Locate the cell with the specified text and output its [X, Y] center coordinate. 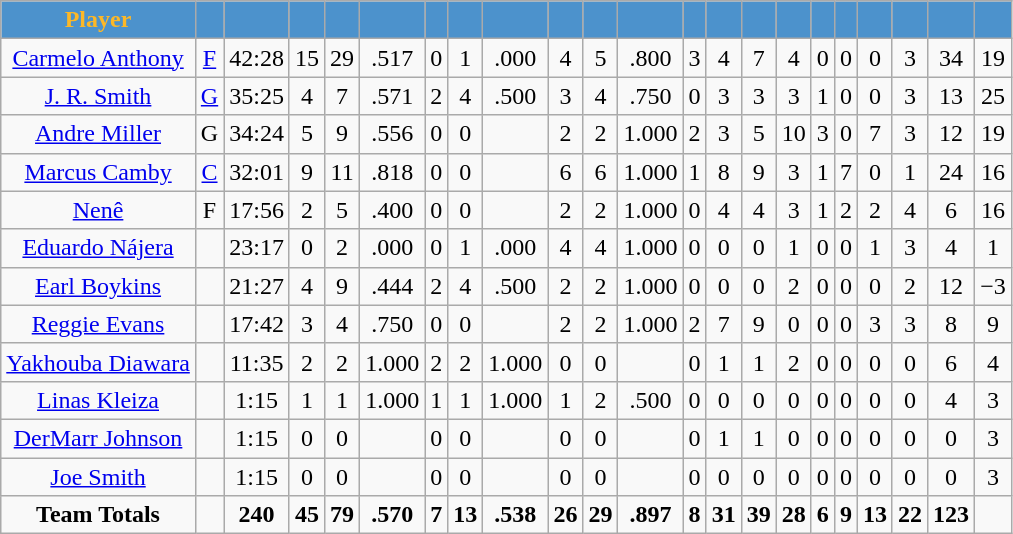
32:01 [257, 172]
34 [952, 58]
.570 [392, 515]
Carmelo Anthony [98, 58]
DerMarr Johnson [98, 438]
.556 [392, 134]
28 [794, 515]
.800 [650, 58]
22 [910, 515]
39 [758, 515]
35:25 [257, 96]
Team Totals [98, 515]
26 [566, 515]
23:17 [257, 248]
11:35 [257, 362]
42:28 [257, 58]
.897 [650, 515]
.444 [392, 286]
Joe Smith [98, 477]
10 [794, 134]
17:56 [257, 210]
21:27 [257, 286]
.571 [392, 96]
Linas Kleiza [98, 400]
C [209, 172]
Earl Boykins [98, 286]
34:24 [257, 134]
.538 [516, 515]
45 [306, 515]
Nenê [98, 210]
Andre Miller [98, 134]
11 [342, 172]
Reggie Evans [98, 324]
.517 [392, 58]
17:42 [257, 324]
J. R. Smith [98, 96]
.818 [392, 172]
−3 [994, 286]
79 [342, 515]
Eduardo Nájera [98, 248]
Yakhouba Diawara [98, 362]
Player [98, 20]
.400 [392, 210]
15 [306, 58]
123 [952, 515]
240 [257, 515]
24 [952, 172]
31 [724, 515]
25 [994, 96]
Marcus Camby [98, 172]
